Determine the [x, y] coordinate at the center of the cell enclosing the given text.  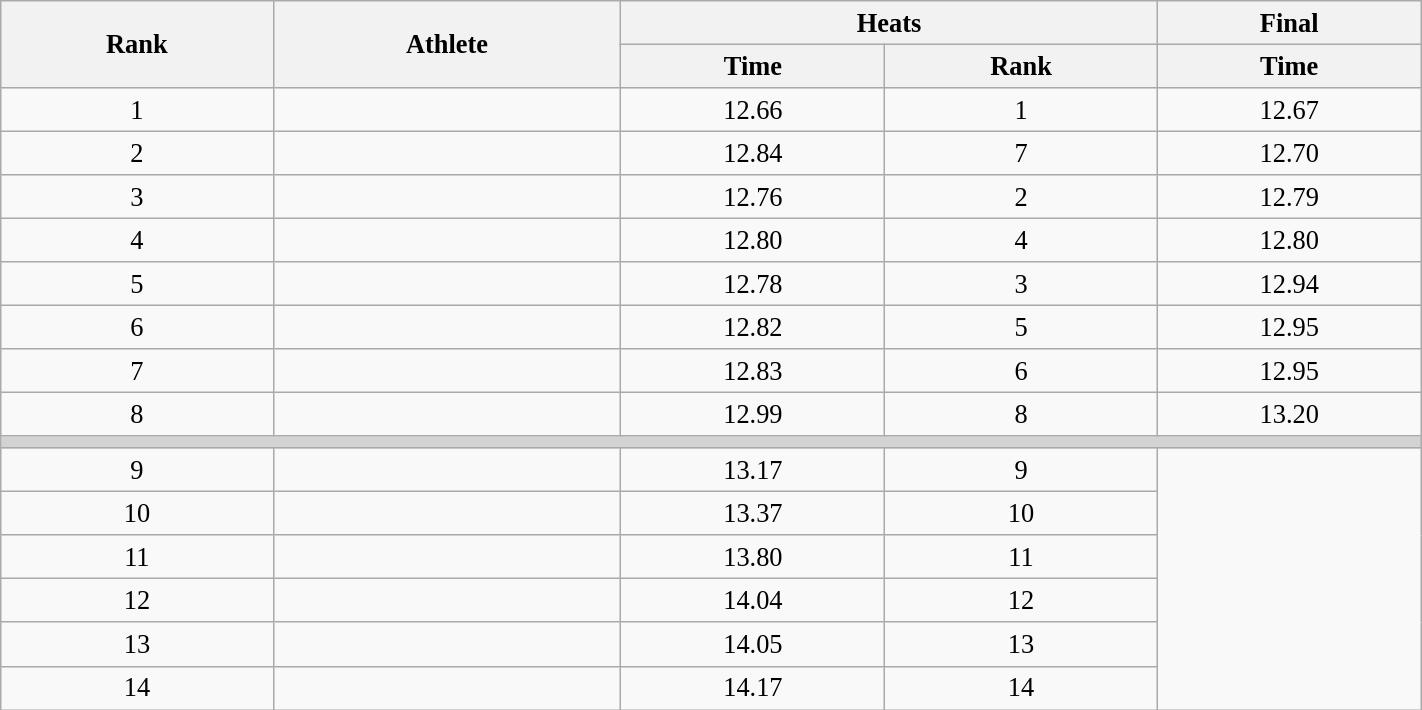
12.79 [1289, 197]
12.70 [1289, 153]
13.17 [753, 470]
12.67 [1289, 109]
14.05 [753, 644]
12.99 [753, 414]
Athlete [447, 44]
Final [1289, 22]
13.80 [753, 557]
13.20 [1289, 414]
13.37 [753, 513]
14.17 [753, 688]
12.66 [753, 109]
12.94 [1289, 284]
Heats [889, 22]
12.84 [753, 153]
14.04 [753, 600]
12.83 [753, 371]
12.78 [753, 284]
12.76 [753, 197]
12.82 [753, 327]
